Pinpoint the cell where the given text exists, returning its [X, Y] midpoint coordinate. 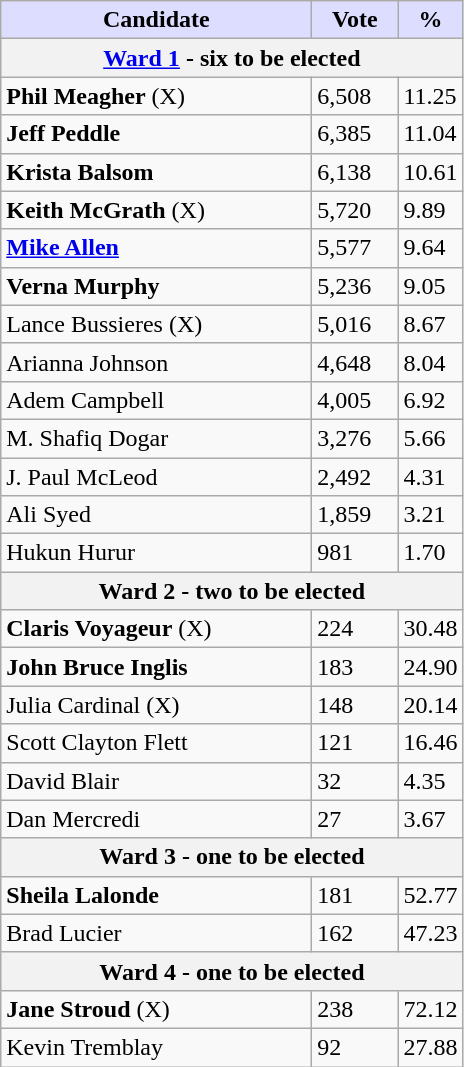
9.89 [430, 210]
Ward 3 - one to be elected [232, 857]
47.23 [430, 933]
9.05 [430, 286]
M. Shafiq Dogar [156, 438]
6,385 [355, 134]
David Blair [156, 781]
8.67 [430, 324]
162 [355, 933]
981 [355, 553]
4,005 [355, 400]
27.88 [430, 1047]
181 [355, 895]
6,138 [355, 172]
183 [355, 667]
3,276 [355, 438]
Brad Lucier [156, 933]
Lance Bussieres (X) [156, 324]
Julia Cardinal (X) [156, 705]
Ward 2 - two to be elected [232, 591]
5,720 [355, 210]
Ali Syed [156, 515]
121 [355, 743]
Ward 4 - one to be elected [232, 971]
238 [355, 1009]
72.12 [430, 1009]
5,236 [355, 286]
Candidate [156, 20]
92 [355, 1047]
52.77 [430, 895]
4.35 [430, 781]
Verna Murphy [156, 286]
27 [355, 819]
2,492 [355, 477]
Hukun Hurur [156, 553]
J. Paul McLeod [156, 477]
3.21 [430, 515]
11.04 [430, 134]
Jane Stroud (X) [156, 1009]
20.14 [430, 705]
24.90 [430, 667]
6,508 [355, 96]
32 [355, 781]
5,016 [355, 324]
10.61 [430, 172]
8.04 [430, 362]
11.25 [430, 96]
3.67 [430, 819]
Dan Mercredi [156, 819]
Krista Balsom [156, 172]
Phil Meagher (X) [156, 96]
4.31 [430, 477]
4,648 [355, 362]
John Bruce Inglis [156, 667]
224 [355, 629]
16.46 [430, 743]
Scott Clayton Flett [156, 743]
5.66 [430, 438]
9.64 [430, 248]
1,859 [355, 515]
% [430, 20]
Mike Allen [156, 248]
Adem Campbell [156, 400]
Jeff Peddle [156, 134]
5,577 [355, 248]
1.70 [430, 553]
Ward 1 - six to be elected [232, 58]
Keith McGrath (X) [156, 210]
6.92 [430, 400]
Arianna Johnson [156, 362]
Kevin Tremblay [156, 1047]
Sheila Lalonde [156, 895]
Vote [355, 20]
148 [355, 705]
30.48 [430, 629]
Claris Voyageur (X) [156, 629]
